Scan for the cell matching the given text and deliver its (X, Y) coordinate at center. 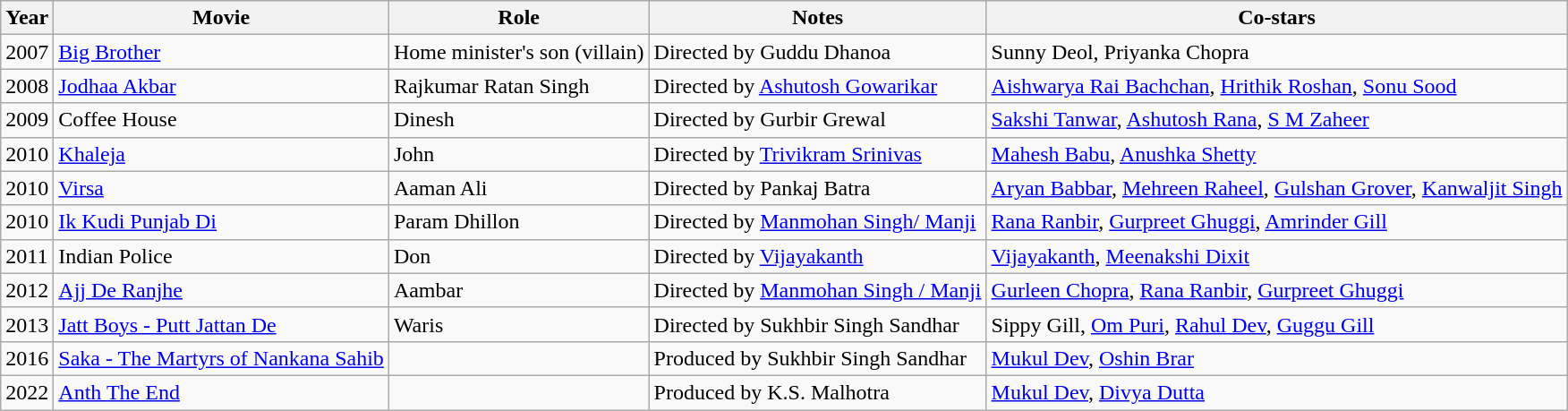
Aambar (519, 290)
Waris (519, 324)
Co-stars (1276, 18)
2008 (27, 86)
Sippy Gill, Om Puri, Rahul Dev, Guggu Gill (1276, 324)
2007 (27, 52)
Role (519, 18)
Produced by K.S. Malhotra (818, 392)
Sunny Deol, Priyanka Chopra (1276, 52)
Jodhaa Akbar (222, 86)
2022 (27, 392)
Dinesh (519, 120)
Notes (818, 18)
Directed by Guddu Dhanoa (818, 52)
Year (27, 18)
Param Dhillon (519, 222)
2009 (27, 120)
Vijayakanth, Meenakshi Dixit (1276, 256)
Aaman Ali (519, 188)
2016 (27, 358)
Home minister's son (villain) (519, 52)
Sakshi Tanwar, Ashutosh Rana, S M Zaheer (1276, 120)
2013 (27, 324)
Big Brother (222, 52)
Mahesh Babu, Anushka Shetty (1276, 154)
Ik Kudi Punjab Di (222, 222)
Directed by Gurbir Grewal (818, 120)
Indian Police (222, 256)
Directed by Pankaj Batra (818, 188)
Directed by Ashutosh Gowarikar (818, 86)
Rana Ranbir, Gurpreet Ghuggi, Amrinder Gill (1276, 222)
John (519, 154)
2011 (27, 256)
Anth The End (222, 392)
Aryan Babbar, Mehreen Raheel, Gulshan Grover, Kanwaljit Singh (1276, 188)
Directed by Manmohan Singh/ Manji (818, 222)
Directed by Manmohan Singh / Manji (818, 290)
Rajkumar Ratan Singh (519, 86)
Jatt Boys - Putt Jattan De (222, 324)
Gurleen Chopra, Rana Ranbir, Gurpreet Ghuggi (1276, 290)
Mukul Dev, Oshin Brar (1276, 358)
Directed by Sukhbir Singh Sandhar (818, 324)
Directed by Trivikram Srinivas (818, 154)
Mukul Dev, Divya Dutta (1276, 392)
Ajj De Ranjhe (222, 290)
Coffee House (222, 120)
Saka - The Martyrs of Nankana Sahib (222, 358)
Virsa (222, 188)
Movie (222, 18)
Aishwarya Rai Bachchan, Hrithik Roshan, Sonu Sood (1276, 86)
2012 (27, 290)
Don (519, 256)
Directed by Vijayakanth (818, 256)
Produced by Sukhbir Singh Sandhar (818, 358)
Khaleja (222, 154)
